Capture the cell that displays the provided text and extract its [X, Y] central coordinate. 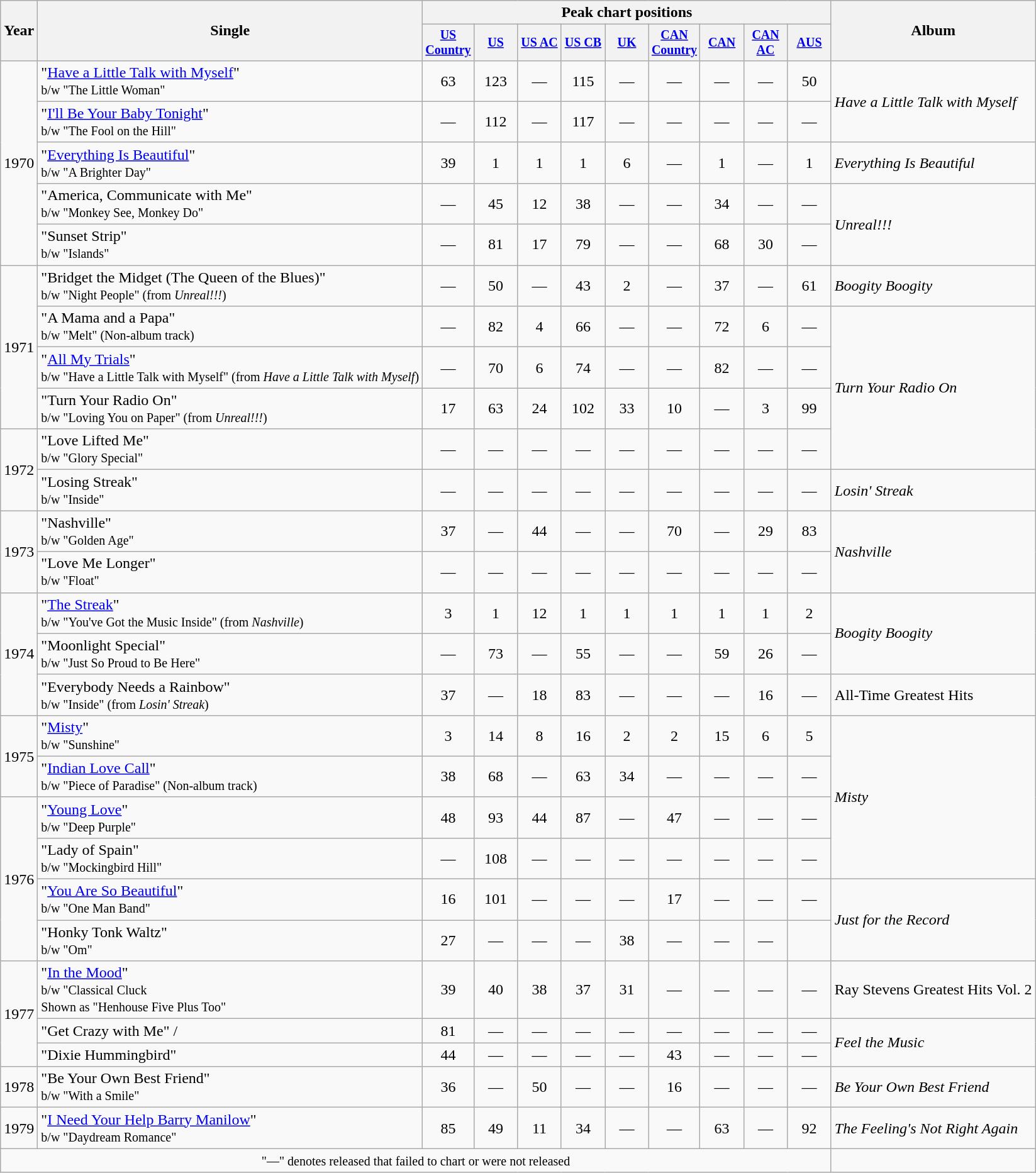
Peak chart positions [627, 13]
72 [722, 327]
Everything Is Beautiful [933, 162]
CAN [722, 43]
Turn Your Radio On [933, 388]
"Be Your Own Best Friend"b/w "With a Smile" [230, 1087]
"All My Trials"b/w "Have a Little Talk with Myself" (from Have a Little Talk with Myself) [230, 367]
11 [540, 1128]
Nashville [933, 552]
79 [582, 245]
1973 [19, 552]
The Feeling's Not Right Again [933, 1128]
All-Time Greatest Hits [933, 694]
29 [765, 531]
1978 [19, 1087]
1970 [19, 162]
"Get Crazy with Me" / [230, 1031]
14 [496, 736]
1976 [19, 879]
AUS [809, 43]
112 [496, 122]
48 [448, 818]
61 [809, 286]
Just for the Record [933, 920]
Year [19, 31]
"Nashville"b/w "Golden Age" [230, 531]
Misty [933, 797]
123 [496, 81]
93 [496, 818]
"Dixie Hummingbird" [230, 1055]
US CB [582, 43]
"Bridget the Midget (The Queen of the Blues)"b/w "Night People" (from Unreal!!!) [230, 286]
85 [448, 1128]
"A Mama and a Papa"b/w "Melt" (Non-album track) [230, 327]
US AC [540, 43]
Be Your Own Best Friend [933, 1087]
102 [582, 409]
5 [809, 736]
24 [540, 409]
1975 [19, 756]
36 [448, 1087]
"America, Communicate with Me"b/w "Monkey See, Monkey Do" [230, 204]
33 [627, 409]
"In the Mood"b/w "Classical CluckShown as "Henhouse Five Plus Too" [230, 990]
55 [582, 654]
"Love Me Longer"b/w "Float" [230, 572]
"You Are So Beautiful"b/w "One Man Band" [230, 899]
"I Need Your Help Barry Manilow"b/w "Daydream Romance" [230, 1128]
Single [230, 31]
"Have a Little Talk with Myself"b/w "The Little Woman" [230, 81]
"Love Lifted Me"b/w "Glory Special" [230, 449]
4 [540, 327]
30 [765, 245]
US [496, 43]
18 [540, 694]
Losin' Streak [933, 491]
UK [627, 43]
"Lady of Spain"b/w "Mockingbird Hill" [230, 858]
92 [809, 1128]
45 [496, 204]
47 [674, 818]
"Losing Streak"b/w "Inside" [230, 491]
40 [496, 990]
CAN Country [674, 43]
8 [540, 736]
"Moonlight Special"b/w "Just So Proud to Be Here" [230, 654]
59 [722, 654]
27 [448, 941]
"Misty"b/w "Sunshine" [230, 736]
"The Streak"b/w "You've Got the Music Inside" (from Nashville) [230, 613]
101 [496, 899]
Feel the Music [933, 1043]
26 [765, 654]
1972 [19, 470]
115 [582, 81]
87 [582, 818]
Ray Stevens Greatest Hits Vol. 2 [933, 990]
"Young Love"b/w "Deep Purple" [230, 818]
10 [674, 409]
Have a Little Talk with Myself [933, 101]
74 [582, 367]
73 [496, 654]
"Indian Love Call"b/w "Piece of Paradise" (Non-album track) [230, 776]
1977 [19, 1014]
Album [933, 31]
"Everybody Needs a Rainbow"b/w "Inside" (from Losin' Streak) [230, 694]
1979 [19, 1128]
"I'll Be Your Baby Tonight"b/w "The Fool on the Hill" [230, 122]
"—" denotes released that failed to chart or were not released [416, 1160]
"Honky Tonk Waltz"b/w "Om" [230, 941]
1971 [19, 347]
"Turn Your Radio On"b/w "Loving You on Paper" (from Unreal!!!) [230, 409]
"Sunset Strip"b/w "Islands" [230, 245]
Unreal!!! [933, 224]
US Country [448, 43]
99 [809, 409]
CAN AC [765, 43]
"Everything Is Beautiful"b/w "A Brighter Day" [230, 162]
31 [627, 990]
108 [496, 858]
1974 [19, 654]
15 [722, 736]
49 [496, 1128]
66 [582, 327]
117 [582, 122]
